Provide the [X, Y] coordinate of the cell's center where the given text is located.  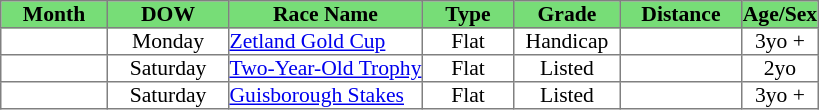
Guisborough Stakes [326, 96]
Grade [567, 14]
Two-Year-Old Trophy [326, 68]
Distance [681, 14]
Monday [168, 42]
Zetland Gold Cup [326, 42]
Type [468, 14]
Handicap [567, 42]
Race Name [326, 14]
Age/Sex [780, 14]
DOW [168, 14]
Month [54, 14]
2yo [780, 68]
